Scan for the cell matching the given text and deliver its (X, Y) coordinate at center. 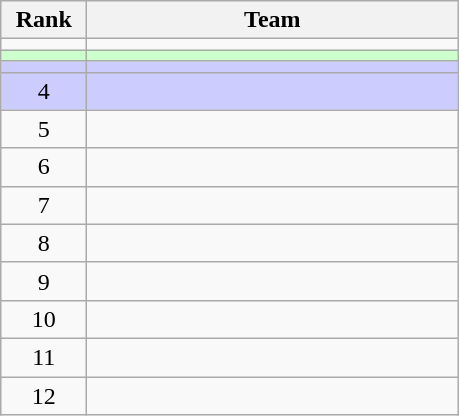
4 (44, 91)
11 (44, 357)
7 (44, 205)
5 (44, 129)
Rank (44, 20)
9 (44, 281)
8 (44, 243)
12 (44, 395)
10 (44, 319)
6 (44, 167)
Team (272, 20)
